Detect which cell encompasses the target text, then output its [X, Y] center coordinate. 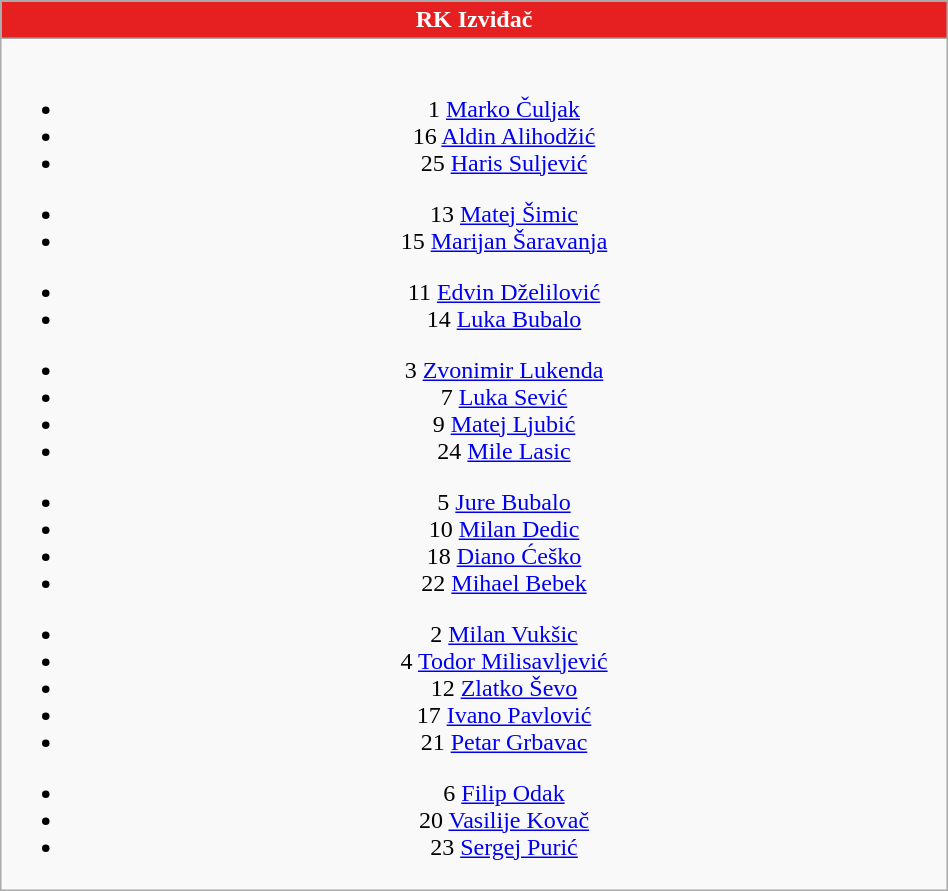
RK Izviđač [474, 20]
